Provide the (X, Y) coordinate of the cell's center where the given text is located.  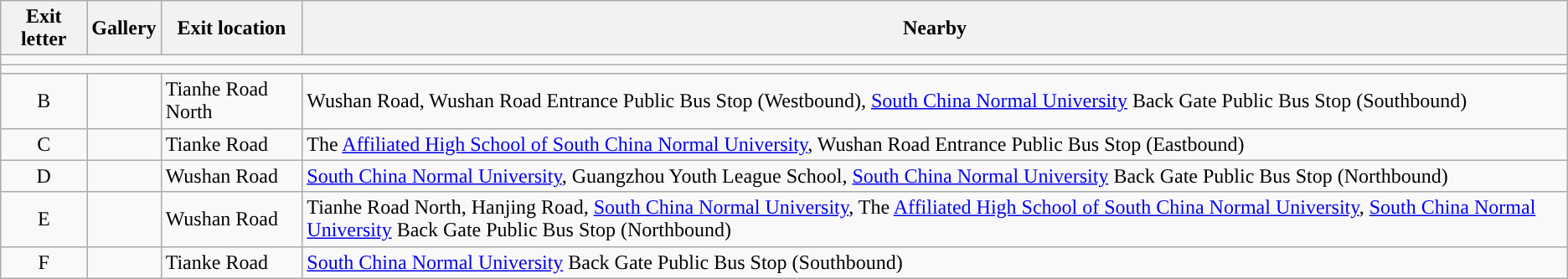
C (44, 144)
Exit letter (44, 28)
Nearby (935, 28)
E (44, 220)
Exit location (231, 28)
South China Normal University, Guangzhou Youth League School, South China Normal University Back Gate Public Bus Stop (Northbound) (935, 176)
The Affiliated High School of South China Normal University, Wushan Road Entrance Public Bus Stop (Eastbound) (935, 144)
Gallery (124, 28)
South China Normal University Back Gate Public Bus Stop (Southbound) (935, 262)
F (44, 262)
Tianhe Road North (231, 101)
B (44, 101)
Wushan Road, Wushan Road Entrance Public Bus Stop (Westbound), South China Normal University Back Gate Public Bus Stop (Southbound) (935, 101)
D (44, 176)
